Extract the (X, Y) coordinate from the center of the cell holding the provided text.  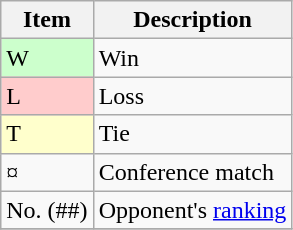
Item (47, 20)
¤ (47, 172)
No. (##) (47, 210)
Tie (192, 134)
Description (192, 20)
Opponent's ranking (192, 210)
L (47, 96)
Win (192, 58)
Conference match (192, 172)
W (47, 58)
Loss (192, 96)
T (47, 134)
